Scan for the cell matching the given text and deliver its (x, y) coordinate at center. 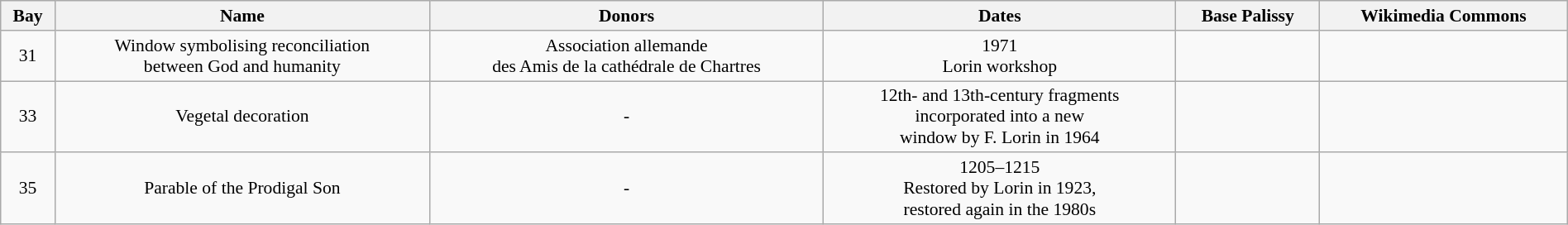
Association allemandedes Amis de la cathédrale de Chartres (626, 56)
Donors (626, 16)
1205–1215Restored by Lorin in 1923, restored again in the 1980s (1000, 189)
Dates (1000, 16)
Base Palissy (1248, 16)
Name (241, 16)
Wikimedia Commons (1444, 16)
35 (28, 189)
Bay (28, 16)
12th- and 13th-century fragmentsincorporated into a new window by F. Lorin in 1964 (1000, 117)
Vegetal decoration (241, 117)
Window symbolising reconciliationbetween God and humanity (241, 56)
Parable of the Prodigal Son (241, 189)
31 (28, 56)
1971Lorin workshop (1000, 56)
33 (28, 117)
